Output the (X, Y) coordinate of the center of the cell containing the given text.  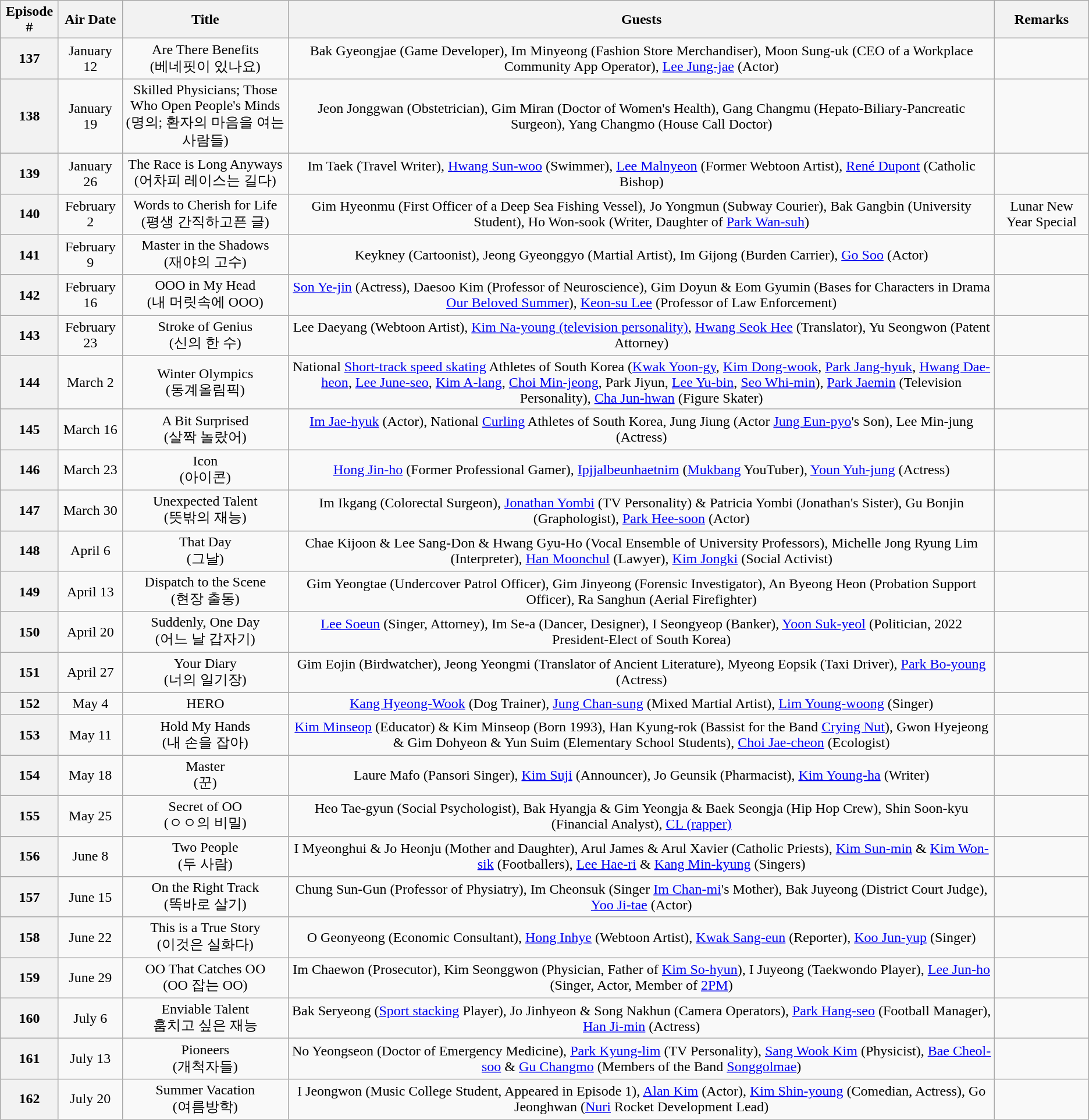
142 (30, 295)
158 (30, 937)
A Bit Surprised(살짝 놀랐어) (205, 429)
156 (30, 856)
Guests (641, 20)
147 (30, 510)
Chung Sun-Gun (Professor of Physiatry), Im Cheonsuk (Singer Im Chan-mi's Mother), Bak Juyeong (District Court Judge), Yoo Ji-tae (Actor) (641, 897)
February 2 (90, 214)
Lee Soeun (Singer, Attorney), Im Se-a (Dancer, Designer), I Seongyeop (Banker), Yoon Suk-yeol (Politician, 2022 President-Elect of South Korea) (641, 632)
138 (30, 116)
Enviable Talent훔치고 싶은 재능 (205, 1018)
148 (30, 551)
OO That Catches OO(OO 잡는 OO) (205, 978)
153 (30, 735)
January 19 (90, 116)
Kang Hyeong-Wook (Dog Trainer), Jung Chan-sung (Mixed Martial Artist), Lim Young-woong (Singer) (641, 703)
Pioneers(개척자들) (205, 1059)
Summer Vacation(여름방학) (205, 1099)
143 (30, 336)
The Race is Long Anyways(어차피 레이스는 길다) (205, 173)
Master in the Shadows(재야의 고수) (205, 255)
Gim Eojin (Birdwatcher), Jeong Yeongmi (Translator of Ancient Literature), Myeong Eopsik (Taxi Driver), Park Bo-young (Actress) (641, 673)
149 (30, 592)
March 2 (90, 382)
Secret of OO(ㅇㅇ의 비밀) (205, 816)
Bak Seryeong (Sport stacking Player), Jo Jinhyeon & Song Nakhun (Camera Operators), Park Hang-seo (Football Manager), Han Ji-min (Actress) (641, 1018)
139 (30, 173)
Winter Olympics(동계올림픽) (205, 382)
February 23 (90, 336)
July 20 (90, 1099)
April 20 (90, 632)
145 (30, 429)
Title (205, 20)
April 27 (90, 673)
June 8 (90, 856)
Skilled Physicians; Those Who Open People's Minds(명의; 환자의 마음을 여는 사람들) (205, 116)
O Geonyeong (Economic Consultant), Hong Inhye (Webtoon Artist), Kwak Sang-eun (Reporter), Koo Jun-yup (Singer) (641, 937)
May 25 (90, 816)
Episode # (30, 20)
Your Diary(너의 일기장) (205, 673)
Im Chaewon (Prosecutor), Kim Seonggwon (Physician, Father of Kim So-hyun), I Juyeong (Taekwondo Player), Lee Jun-ho (Singer, Actor, Member of 2PM) (641, 978)
February 16 (90, 295)
140 (30, 214)
Unexpected Talent(뜻밖의 재능) (205, 510)
June 29 (90, 978)
HERO (205, 703)
Lunar New Year Special (1041, 214)
July 13 (90, 1059)
Hold My Hands(내 손을 잡아) (205, 735)
July 6 (90, 1018)
This is a True Story(이것은 실화다) (205, 937)
150 (30, 632)
151 (30, 673)
162 (30, 1099)
April 6 (90, 551)
June 22 (90, 937)
152 (30, 703)
March 30 (90, 510)
Im Ikgang (Colorectal Surgeon), Jonathan Yombi (TV Personality) & Patricia Yombi (Jonathan's Sister), Gu Bonjin (Graphologist), Park Hee-soon (Actor) (641, 510)
May 4 (90, 703)
Laure Mafo (Pansori Singer), Kim Suji (Announcer), Jo Geunsik (Pharmacist), Kim Young-ha (Writer) (641, 776)
160 (30, 1018)
154 (30, 776)
April 13 (90, 592)
June 15 (90, 897)
Dispatch to the Scene(현장 출동) (205, 592)
Heo Tae-gyun (Social Psychologist), Bak Hyangja & Gim Yeongja & Baek Seongja (Hip Hop Crew), Shin Soon-kyu (Financial Analyst), CL (rapper) (641, 816)
OOO in My Head(내 머릿속에 OOO) (205, 295)
Two People(두 사람) (205, 856)
Remarks (1041, 20)
January 12 (90, 59)
Icon(아이콘) (205, 470)
Lee Daeyang (Webtoon Artist), Kim Na-young (television personality), Hwang Seok Hee (Translator), Yu Seongwon (Patent Attorney) (641, 336)
161 (30, 1059)
141 (30, 255)
March 23 (90, 470)
Stroke of Genius(신의 한 수) (205, 336)
Keykney (Cartoonist), Jeong Gyeonggyo (Martial Artist), Im Gijong (Burden Carrier), Go Soo (Actor) (641, 255)
March 16 (90, 429)
That Day(그날) (205, 551)
Hong Jin-ho (Former Professional Gamer), Ipjjalbeunhaetnim (Mukbang YouTuber), Youn Yuh-jung (Actress) (641, 470)
Im Jae-hyuk (Actor), National Curling Athletes of South Korea, Jung Jiung (Actor Jung Eun-pyo's Son), Lee Min-jung (Actress) (641, 429)
157 (30, 897)
February 9 (90, 255)
137 (30, 59)
Are There Benefits(베네핏이 있나요) (205, 59)
Im Taek (Travel Writer), Hwang Sun-woo (Swimmer), Lee Malnyeon (Former Webtoon Artist), René Dupont (Catholic Bishop) (641, 173)
May 18 (90, 776)
January 26 (90, 173)
Suddenly, One Day(어느 날 갑자기) (205, 632)
155 (30, 816)
May 11 (90, 735)
Words to Cherish for Life(평생 간직하고픈 글) (205, 214)
Air Date (90, 20)
146 (30, 470)
159 (30, 978)
Master(꾼) (205, 776)
On the Right Track(똑바로 살기) (205, 897)
144 (30, 382)
